Detect which cell encompasses the target text, then output its [X, Y] center coordinate. 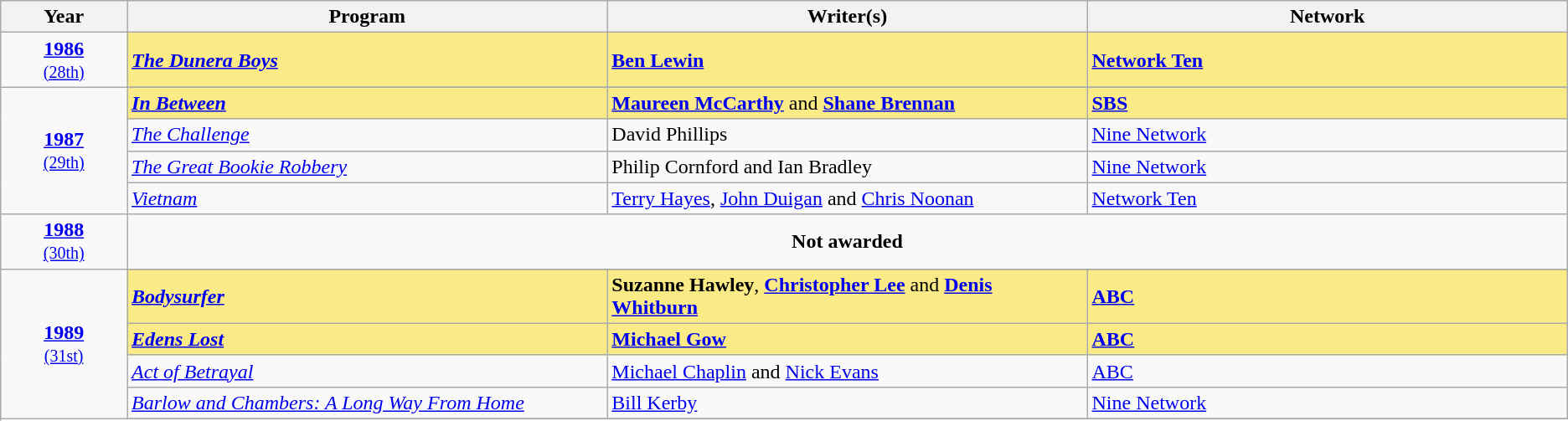
Program [367, 17]
The Challenge [367, 135]
1986(28th) [64, 60]
1987(29th) [64, 151]
David Phillips [848, 135]
Terry Hayes, John Duigan and Chris Noonan [848, 198]
Barlow and Chambers: A Long Way From Home [367, 403]
SBS [1327, 103]
1988(30th) [64, 241]
Bill Kerby [848, 403]
Michael Chaplin and Nick Evans [848, 371]
Network [1327, 17]
Michael Gow [848, 339]
The Dunera Boys [367, 60]
Act of Betrayal [367, 371]
In Between [367, 103]
Philip Cornford and Ian Bradley [848, 167]
1989(31st) [64, 343]
Year [64, 17]
Bodysurfer [367, 296]
Maureen McCarthy and Shane Brennan [848, 103]
Not awarded [848, 241]
Ben Lewin [848, 60]
The Great Bookie Robbery [367, 167]
Edens Lost [367, 339]
Vietnam [367, 198]
Writer(s) [848, 17]
Suzanne Hawley, Christopher Lee and Denis Whitburn [848, 296]
